For the text-containing cell, return its midpoint in (x, y) coordinate format. 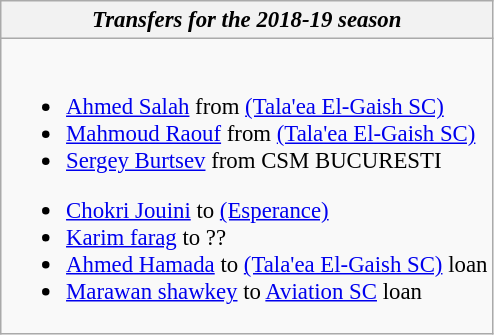
Transfers for the 2018-19 season (247, 20)
